Detect which cell encompasses the target text, then output its (X, Y) center coordinate. 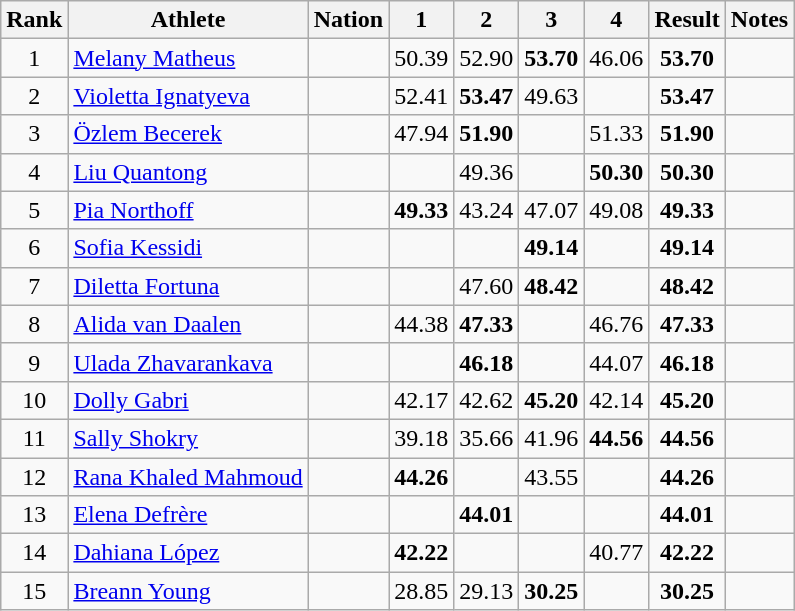
Pia Northoff (188, 210)
Rank (34, 20)
43.55 (552, 477)
47.94 (422, 134)
Alida van Daalen (188, 324)
29.13 (486, 591)
Özlem Becerek (188, 134)
10 (34, 400)
Dahiana López (188, 553)
46.76 (616, 324)
Notes (759, 20)
52.41 (422, 96)
44.07 (616, 362)
50.39 (422, 58)
Ulada Zhavarankava (188, 362)
11 (34, 438)
Rana Khaled Mahmoud (188, 477)
39.18 (422, 438)
52.90 (486, 58)
49.36 (486, 172)
41.96 (552, 438)
47.60 (486, 286)
49.63 (552, 96)
49.08 (616, 210)
Result (687, 20)
6 (34, 248)
Elena Defrère (188, 515)
14 (34, 553)
28.85 (422, 591)
Violetta Ignatyeva (188, 96)
43.24 (486, 210)
42.14 (616, 400)
46.06 (616, 58)
40.77 (616, 553)
Athlete (188, 20)
12 (34, 477)
7 (34, 286)
15 (34, 591)
9 (34, 362)
5 (34, 210)
Nation (348, 20)
Diletta Fortuna (188, 286)
51.33 (616, 134)
8 (34, 324)
42.62 (486, 400)
Liu Quantong (188, 172)
Sally Shokry (188, 438)
Dolly Gabri (188, 400)
35.66 (486, 438)
42.17 (422, 400)
Sofia Kessidi (188, 248)
Melany Matheus (188, 58)
44.38 (422, 324)
13 (34, 515)
47.07 (552, 210)
Breann Young (188, 591)
